Scan for the cell matching the given text and deliver its [x, y] coordinate at center. 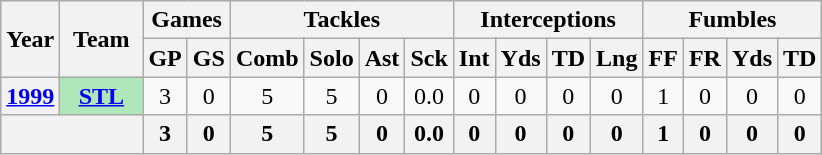
Year [30, 39]
Fumbles [732, 20]
1999 [30, 96]
Lng [617, 58]
Ast [382, 58]
GS [208, 58]
Comb [267, 58]
STL [102, 96]
Games [186, 20]
Tackles [342, 20]
Int [474, 58]
Solo [332, 58]
FF [663, 58]
FR [704, 58]
Team [102, 39]
Interceptions [548, 20]
GP [165, 58]
Sck [429, 58]
